Return the (x, y) coordinate for the center point of the cell that contains the specified text.  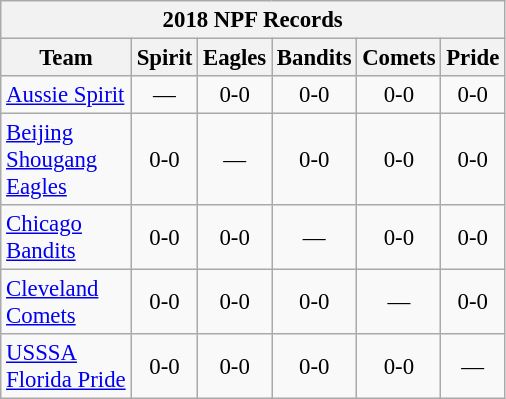
Comets (399, 58)
Beijing Shougang Eagles (66, 160)
Chicago Bandits (66, 238)
USSSA Florida Pride (66, 366)
Cleveland Comets (66, 302)
Team (66, 58)
Pride (473, 58)
Spirit (164, 58)
Aussie Spirit (66, 95)
2018 NPF Records (253, 20)
Eagles (235, 58)
Bandits (314, 58)
